Locate the cell with the specified text and output its [x, y] center coordinate. 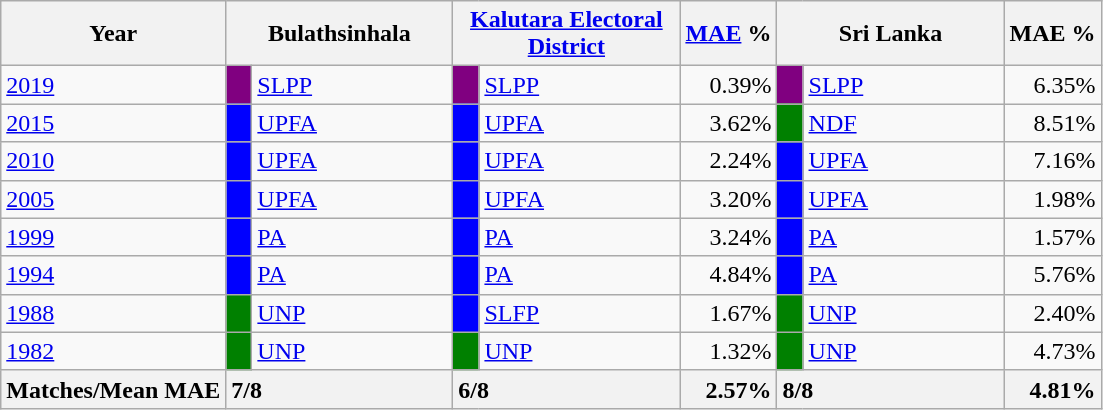
2.40% [1052, 313]
4.84% [728, 275]
8/8 [890, 389]
7.16% [1052, 161]
4.81% [1052, 389]
SLFP [580, 313]
2.57% [728, 389]
Sri Lanka [890, 34]
Year [114, 34]
Kalutara Electoral District [566, 34]
1.67% [728, 313]
4.73% [1052, 351]
0.39% [728, 85]
2019 [114, 85]
3.20% [728, 199]
Bulathsinhala [340, 34]
2010 [114, 161]
7/8 [340, 389]
1999 [114, 237]
5.76% [1052, 275]
1.57% [1052, 237]
6.35% [1052, 85]
2005 [114, 199]
6/8 [566, 389]
3.24% [728, 237]
3.62% [728, 123]
2015 [114, 123]
1994 [114, 275]
1988 [114, 313]
1.98% [1052, 199]
8.51% [1052, 123]
1982 [114, 351]
1.32% [728, 351]
2.24% [728, 161]
Matches/Mean MAE [114, 389]
NDF [904, 123]
